Find where the given text appears and provide that cell's center as [x, y] coordinate. 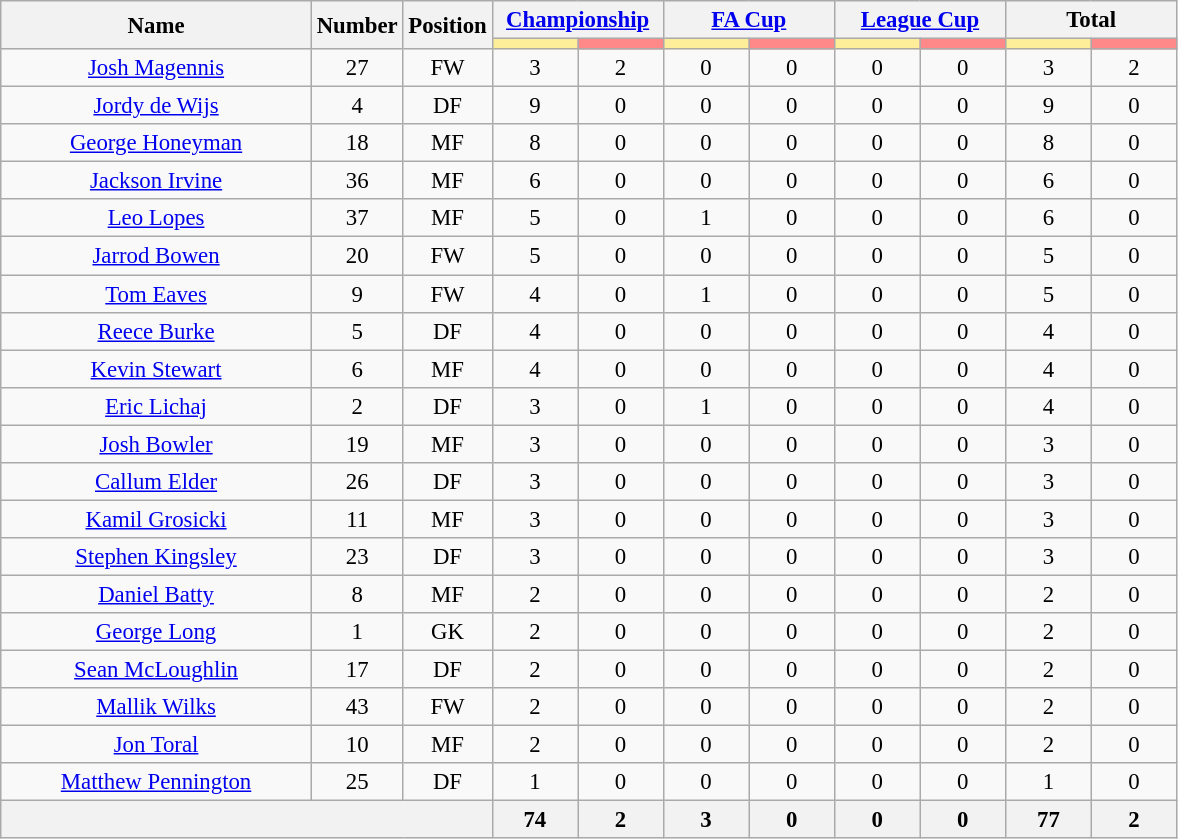
Jon Toral [156, 745]
74 [535, 820]
FA Cup [748, 20]
20 [357, 256]
Mallik Wilks [156, 707]
GK [448, 632]
23 [357, 557]
Championship [578, 20]
17 [357, 670]
19 [357, 444]
25 [357, 782]
26 [357, 482]
Position [448, 25]
Josh Magennis [156, 68]
Josh Bowler [156, 444]
Name [156, 25]
League Cup [920, 20]
10 [357, 745]
37 [357, 219]
George Honeyman [156, 143]
Kevin Stewart [156, 369]
Daniel Batty [156, 594]
Kamil Grosicki [156, 519]
George Long [156, 632]
Leo Lopes [156, 219]
Reece Burke [156, 331]
Callum Elder [156, 482]
Sean McLoughlin [156, 670]
43 [357, 707]
Jordy de Wijs [156, 106]
Matthew Pennington [156, 782]
11 [357, 519]
Number [357, 25]
Tom Eaves [156, 294]
Eric Lichaj [156, 406]
36 [357, 181]
Jarrod Bowen [156, 256]
18 [357, 143]
Total [1092, 20]
77 [1049, 820]
Stephen Kingsley [156, 557]
Jackson Irvine [156, 181]
27 [357, 68]
